Detect which cell encompasses the target text, then output its [x, y] center coordinate. 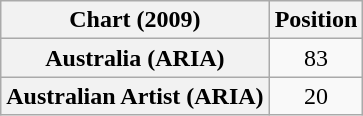
20 [316, 96]
Chart (2009) [135, 20]
Position [316, 20]
Australia (ARIA) [135, 58]
Australian Artist (ARIA) [135, 96]
83 [316, 58]
